From the cell containing the given text, extract its center point as (X, Y) coordinate. 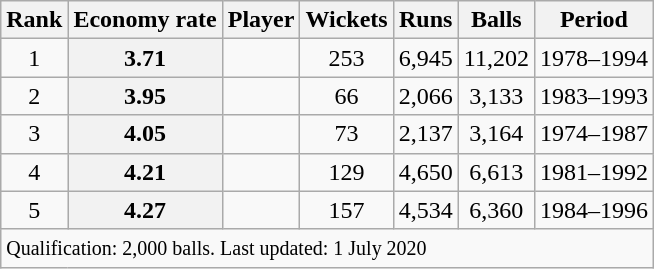
Rank (34, 20)
3,133 (496, 96)
4,650 (426, 172)
Wickets (346, 20)
Qualification: 2,000 balls. Last updated: 1 July 2020 (328, 248)
1983–1993 (594, 96)
4 (34, 172)
Balls (496, 20)
3.71 (145, 58)
4,534 (426, 210)
4.05 (145, 134)
66 (346, 96)
2 (34, 96)
Economy rate (145, 20)
3 (34, 134)
2,066 (426, 96)
2,137 (426, 134)
157 (346, 210)
1978–1994 (594, 58)
129 (346, 172)
3,164 (496, 134)
1984–1996 (594, 210)
6,360 (496, 210)
1981–1992 (594, 172)
3.95 (145, 96)
4.21 (145, 172)
6,613 (496, 172)
Runs (426, 20)
6,945 (426, 58)
Player (261, 20)
Period (594, 20)
1 (34, 58)
253 (346, 58)
4.27 (145, 210)
11,202 (496, 58)
1974–1987 (594, 134)
73 (346, 134)
5 (34, 210)
